From the cell containing the given text, extract its center point as (x, y) coordinate. 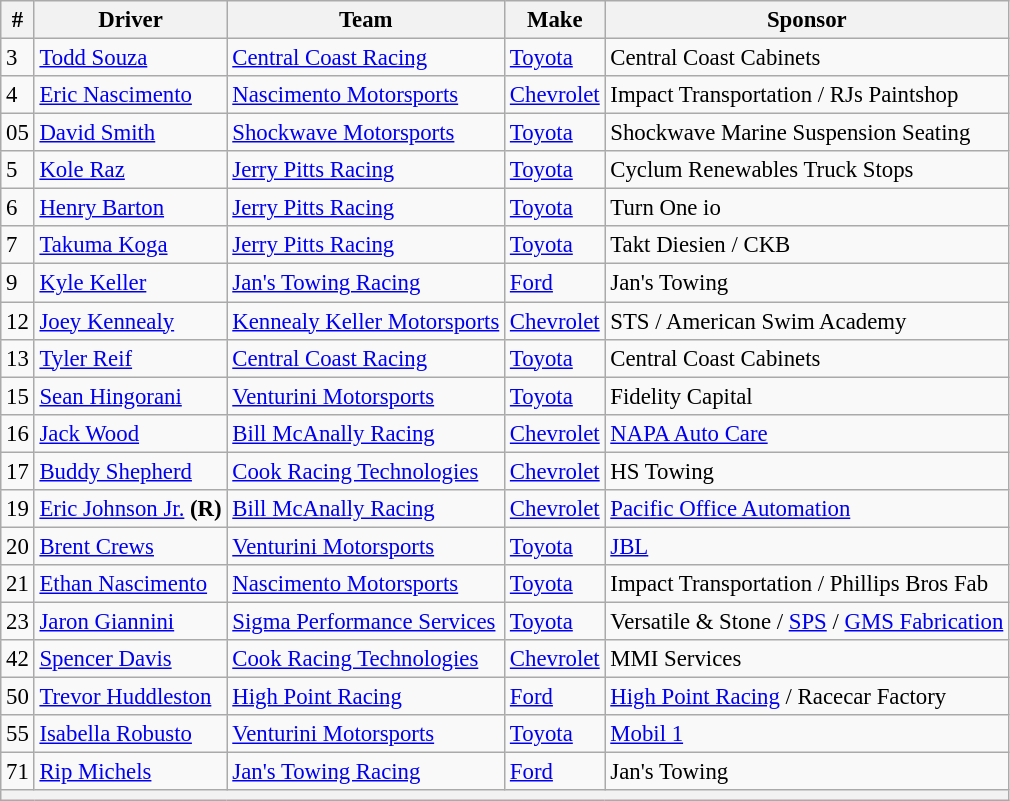
# (18, 20)
55 (18, 734)
6 (18, 208)
Turn One io (807, 208)
Eric Nascimento (130, 95)
Rip Michels (130, 772)
Brent Crews (130, 546)
Kole Raz (130, 170)
15 (18, 396)
5 (18, 170)
Isabella Robusto (130, 734)
4 (18, 95)
High Point Racing / Racecar Factory (807, 697)
9 (18, 283)
50 (18, 697)
21 (18, 584)
42 (18, 659)
19 (18, 509)
Ethan Nascimento (130, 584)
Impact Transportation / RJs Paintshop (807, 95)
Sigma Performance Services (366, 621)
Mobil 1 (807, 734)
Takt Diesien / CKB (807, 245)
16 (18, 433)
Team (366, 20)
Versatile & Stone / SPS / GMS Fabrication (807, 621)
Joey Kennealy (130, 321)
Todd Souza (130, 58)
JBL (807, 546)
David Smith (130, 133)
Jaron Giannini (130, 621)
Kyle Keller (130, 283)
HS Towing (807, 471)
23 (18, 621)
Jack Wood (130, 433)
20 (18, 546)
7 (18, 245)
71 (18, 772)
Eric Johnson Jr. (R) (130, 509)
Sean Hingorani (130, 396)
Cyclum Renewables Truck Stops (807, 170)
MMI Services (807, 659)
Spencer Davis (130, 659)
Kennealy Keller Motorsports (366, 321)
Tyler Reif (130, 358)
Fidelity Capital (807, 396)
STS / American Swim Academy (807, 321)
Buddy Shepherd (130, 471)
Takuma Koga (130, 245)
Henry Barton (130, 208)
05 (18, 133)
Pacific Office Automation (807, 509)
Impact Transportation / Phillips Bros Fab (807, 584)
Trevor Huddleston (130, 697)
High Point Racing (366, 697)
Sponsor (807, 20)
Make (555, 20)
3 (18, 58)
Shockwave Motorsports (366, 133)
17 (18, 471)
NAPA Auto Care (807, 433)
Shockwave Marine Suspension Seating (807, 133)
13 (18, 358)
12 (18, 321)
Driver (130, 20)
